Return the [X, Y] coordinate for the center point of the cell that contains the specified text.  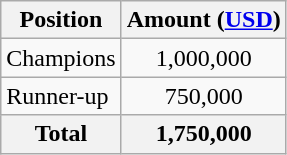
Total [61, 134]
1,000,000 [204, 58]
750,000 [204, 96]
1,750,000 [204, 134]
Amount (USD) [204, 20]
Runner-up [61, 96]
Position [61, 20]
Champions [61, 58]
